For the text-containing cell, return its midpoint in [X, Y] coordinate format. 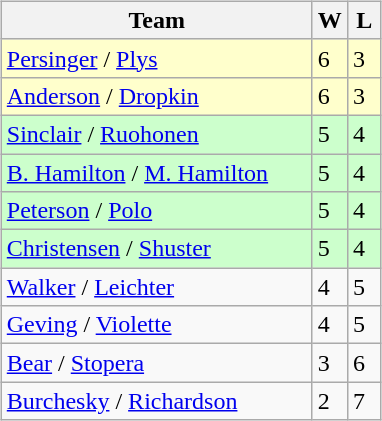
Bear / Stopera [156, 363]
W [330, 20]
2 [330, 401]
Persinger / Plys [156, 58]
Team [156, 20]
Anderson / Dropkin [156, 96]
7 [364, 401]
Peterson / Polo [156, 211]
Geving / Violette [156, 325]
Walker / Leichter [156, 287]
Sinclair / Ruohonen [156, 134]
L [364, 20]
Burchesky / Richardson [156, 401]
Christensen / Shuster [156, 249]
B. Hamilton / M. Hamilton [156, 173]
